Pinpoint the cell where the given text exists, returning its (X, Y) midpoint coordinate. 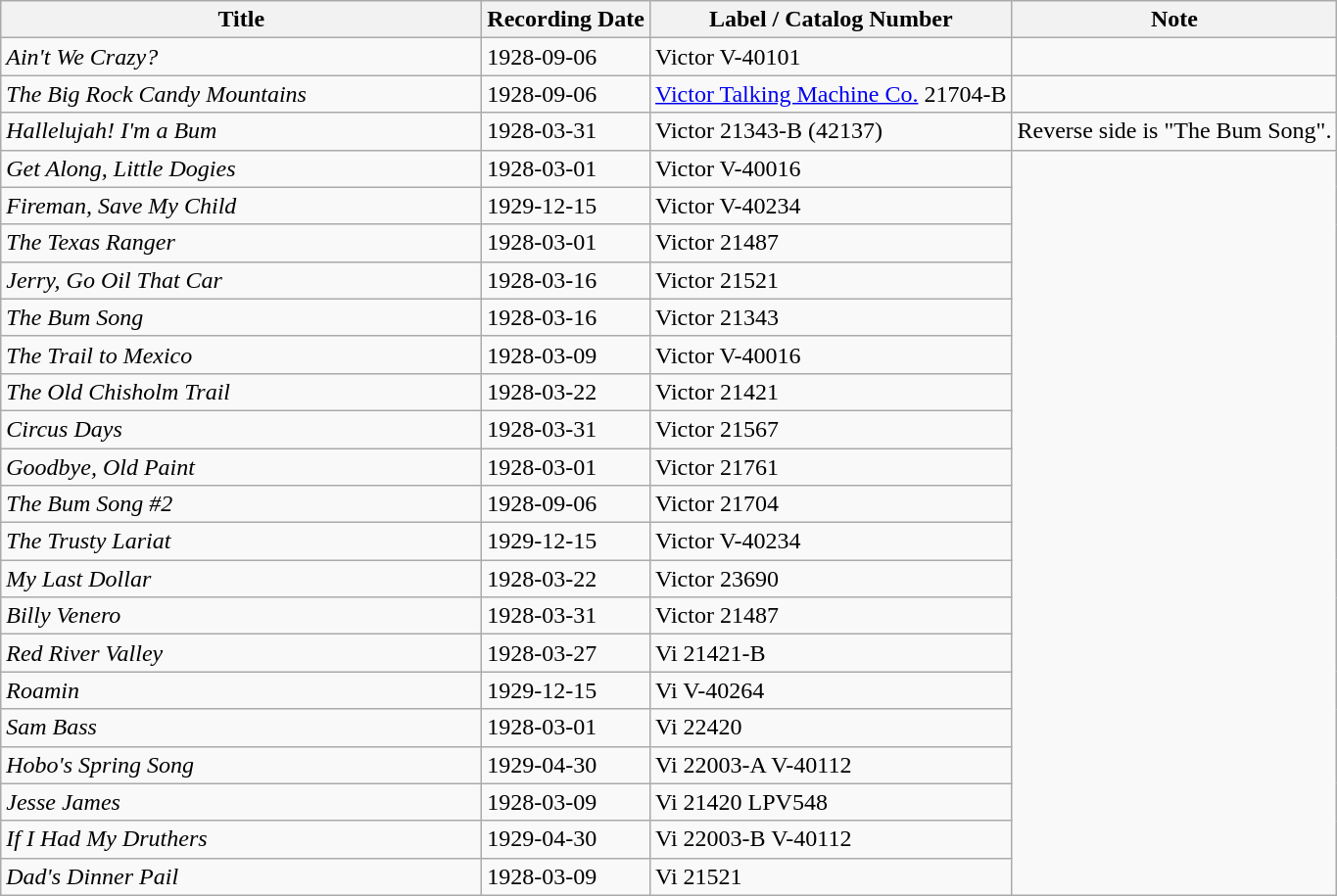
Fireman, Save My Child (241, 206)
1928-03-27 (566, 653)
Victor Talking Machine Co. 21704-B (831, 94)
Reverse side is "The Bum Song". (1174, 131)
Victor 23690 (831, 579)
Label / Catalog Number (831, 20)
Victor 21521 (831, 280)
Vi 22003-A V-40112 (831, 765)
Hallelujah! I'm a Bum (241, 131)
Title (241, 20)
Jesse James (241, 802)
The Bum Song (241, 317)
Dad's Dinner Pail (241, 876)
Victor 21343-B (42137) (831, 131)
Victor 21761 (831, 467)
The Trusty Lariat (241, 542)
Note (1174, 20)
Get Along, Little Dogies (241, 168)
Vi 22420 (831, 728)
Sam Bass (241, 728)
If I Had My Druthers (241, 839)
My Last Dollar (241, 579)
Hobo's Spring Song (241, 765)
The Bum Song #2 (241, 504)
Billy Venero (241, 616)
Vi 22003-B V-40112 (831, 839)
Victor 21704 (831, 504)
Victor 21421 (831, 392)
Jerry, Go Oil That Car (241, 280)
Roamin (241, 690)
Ain't We Crazy? (241, 57)
Vi V-40264 (831, 690)
Victor 21343 (831, 317)
Recording Date (566, 20)
Circus Days (241, 429)
Vi 21421-B (831, 653)
The Texas Ranger (241, 243)
Victor 21567 (831, 429)
Red River Valley (241, 653)
The Old Chisholm Trail (241, 392)
The Trail to Mexico (241, 354)
Vi 21420 LPV548 (831, 802)
Goodbye, Old Paint (241, 467)
Vi 21521 (831, 876)
Victor V-40101 (831, 57)
The Big Rock Candy Mountains (241, 94)
